Output the [X, Y] coordinate of the center of the cell containing the given text.  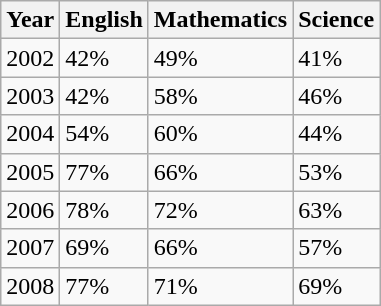
2006 [30, 210]
English [104, 20]
Science [336, 20]
49% [220, 58]
71% [220, 286]
53% [336, 172]
2005 [30, 172]
63% [336, 210]
78% [104, 210]
2008 [30, 286]
57% [336, 248]
44% [336, 134]
2002 [30, 58]
58% [220, 96]
Mathematics [220, 20]
2004 [30, 134]
72% [220, 210]
2007 [30, 248]
60% [220, 134]
41% [336, 58]
Year [30, 20]
2003 [30, 96]
46% [336, 96]
54% [104, 134]
